Output the (X, Y) coordinate of the center of the cell containing the given text.  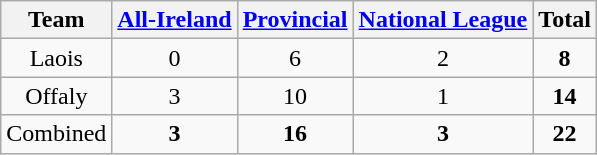
10 (295, 96)
Combined (56, 134)
16 (295, 134)
All-Ireland (174, 20)
1 (443, 96)
Team (56, 20)
6 (295, 58)
2 (443, 58)
14 (565, 96)
National League (443, 20)
Total (565, 20)
22 (565, 134)
Offaly (56, 96)
8 (565, 58)
Provincial (295, 20)
0 (174, 58)
Laois (56, 58)
